Return [X, Y] of the center of cell containing provided text 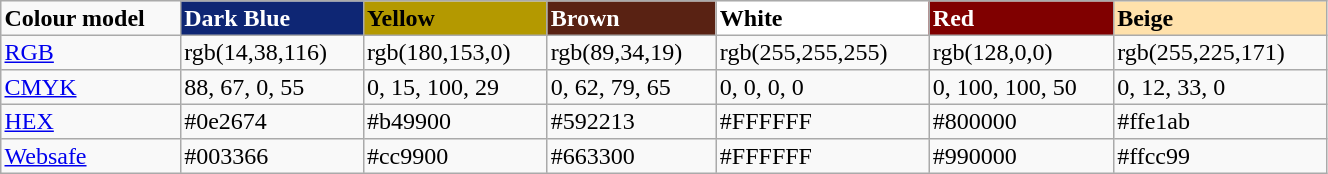
Brown [632, 18]
rgb(255,225,171) [1220, 52]
0, 0, 0, 0 [822, 87]
rgb(180,153,0) [455, 52]
Red [1021, 18]
HEX [91, 121]
#592213 [632, 121]
#663300 [632, 156]
CMYK [91, 87]
RGB [91, 52]
rgb(128,0,0) [1021, 52]
rgb(14,38,116) [272, 52]
88, 67, 0, 55 [272, 87]
0, 12, 33, 0 [1220, 87]
0, 62, 79, 65 [632, 87]
#990000 [1021, 156]
Dark Blue [272, 18]
Websafe [91, 156]
#ffe1ab [1220, 121]
#ffcc99 [1220, 156]
0, 15, 100, 29 [455, 87]
#003366 [272, 156]
#cc9900 [455, 156]
White [822, 18]
#0e2674 [272, 121]
Beige [1220, 18]
rgb(255,255,255) [822, 52]
Yellow [455, 18]
Colour model [91, 18]
#800000 [1021, 121]
#b49900 [455, 121]
rgb(89,34,19) [632, 52]
0, 100, 100, 50 [1021, 87]
